Output the [x, y] coordinate of the center of the cell containing the given text.  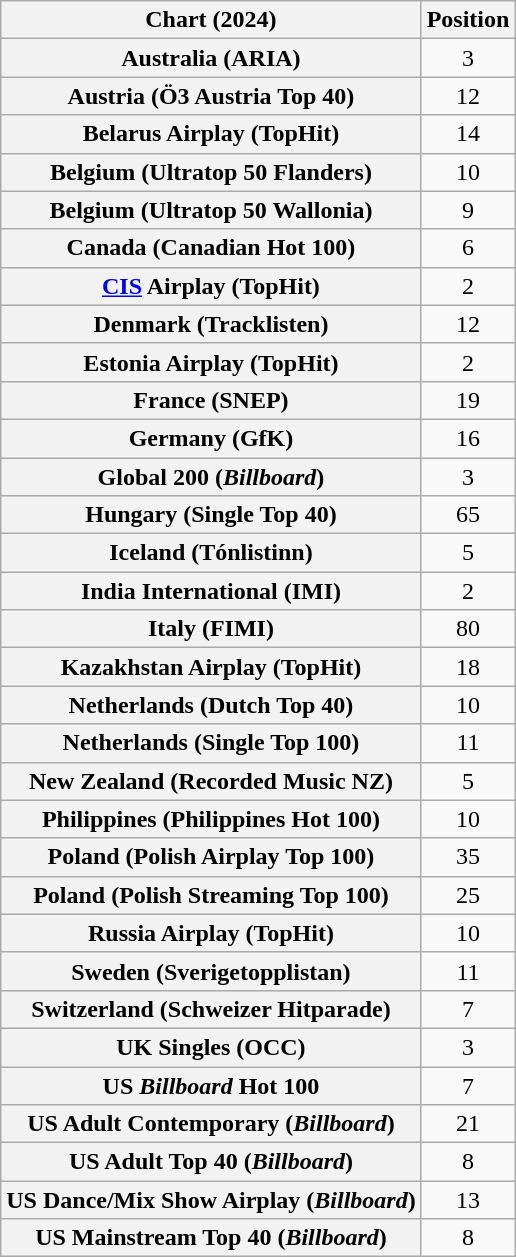
US Billboard Hot 100 [211, 1085]
Poland (Polish Streaming Top 100) [211, 895]
Netherlands (Dutch Top 40) [211, 705]
Belarus Airplay (TopHit) [211, 134]
Belgium (Ultratop 50 Wallonia) [211, 210]
Denmark (Tracklisten) [211, 324]
Australia (ARIA) [211, 58]
9 [468, 210]
Netherlands (Single Top 100) [211, 743]
Russia Airplay (TopHit) [211, 933]
France (SNEP) [211, 400]
Sweden (Sverigetopplistan) [211, 971]
Germany (GfK) [211, 438]
Estonia Airplay (TopHit) [211, 362]
Global 200 (Billboard) [211, 477]
80 [468, 629]
18 [468, 667]
US Adult Contemporary (Billboard) [211, 1124]
Poland (Polish Airplay Top 100) [211, 857]
Switzerland (Schweizer Hitparade) [211, 1009]
Iceland (Tónlistinn) [211, 553]
India International (IMI) [211, 591]
Austria (Ö3 Austria Top 40) [211, 96]
US Mainstream Top 40 (Billboard) [211, 1238]
US Adult Top 40 (Billboard) [211, 1162]
CIS Airplay (TopHit) [211, 286]
Kazakhstan Airplay (TopHit) [211, 667]
16 [468, 438]
19 [468, 400]
Canada (Canadian Hot 100) [211, 248]
21 [468, 1124]
6 [468, 248]
35 [468, 857]
Hungary (Single Top 40) [211, 515]
65 [468, 515]
Position [468, 20]
25 [468, 895]
US Dance/Mix Show Airplay (Billboard) [211, 1200]
Italy (FIMI) [211, 629]
14 [468, 134]
Philippines (Philippines Hot 100) [211, 819]
New Zealand (Recorded Music NZ) [211, 781]
Belgium (Ultratop 50 Flanders) [211, 172]
13 [468, 1200]
UK Singles (OCC) [211, 1047]
Chart (2024) [211, 20]
